Return the [X, Y] coordinate for the center point of the cell that contains the specified text.  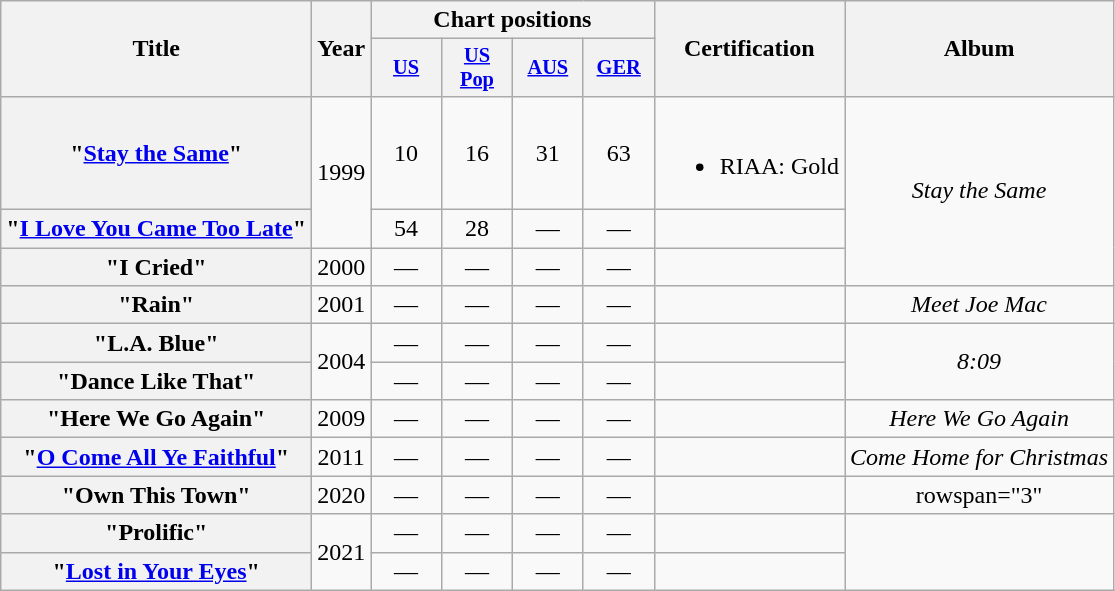
GER [618, 68]
2009 [342, 419]
Album [978, 49]
RIAA: Gold [749, 152]
"I Love You Came Too Late" [156, 229]
54 [406, 229]
AUS [548, 68]
1999 [342, 172]
"Rain" [156, 305]
Certification [749, 49]
2021 [342, 552]
2004 [342, 362]
Chart positions [512, 20]
Stay the Same [978, 190]
2000 [342, 267]
"O Come All Ye Faithful" [156, 457]
rowspan="3" [978, 495]
31 [548, 152]
"Prolific" [156, 533]
"I Cried" [156, 267]
8:09 [978, 362]
2001 [342, 305]
Year [342, 49]
2020 [342, 495]
US [406, 68]
"Own This Town" [156, 495]
2011 [342, 457]
Come Home for Christmas [978, 457]
Meet Joe Mac [978, 305]
"L.A. Blue" [156, 343]
USPop [478, 68]
16 [478, 152]
Here We Go Again [978, 419]
28 [478, 229]
"Dance Like That" [156, 381]
"Lost in Your Eyes" [156, 571]
10 [406, 152]
Title [156, 49]
63 [618, 152]
"Here We Go Again" [156, 419]
"Stay the Same" [156, 152]
